Return the [x, y] coordinate for the center point of the cell that contains the specified text.  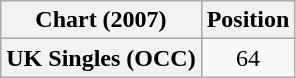
64 [248, 58]
Position [248, 20]
UK Singles (OCC) [101, 58]
Chart (2007) [101, 20]
